Detect which cell encompasses the target text, then output its (X, Y) center coordinate. 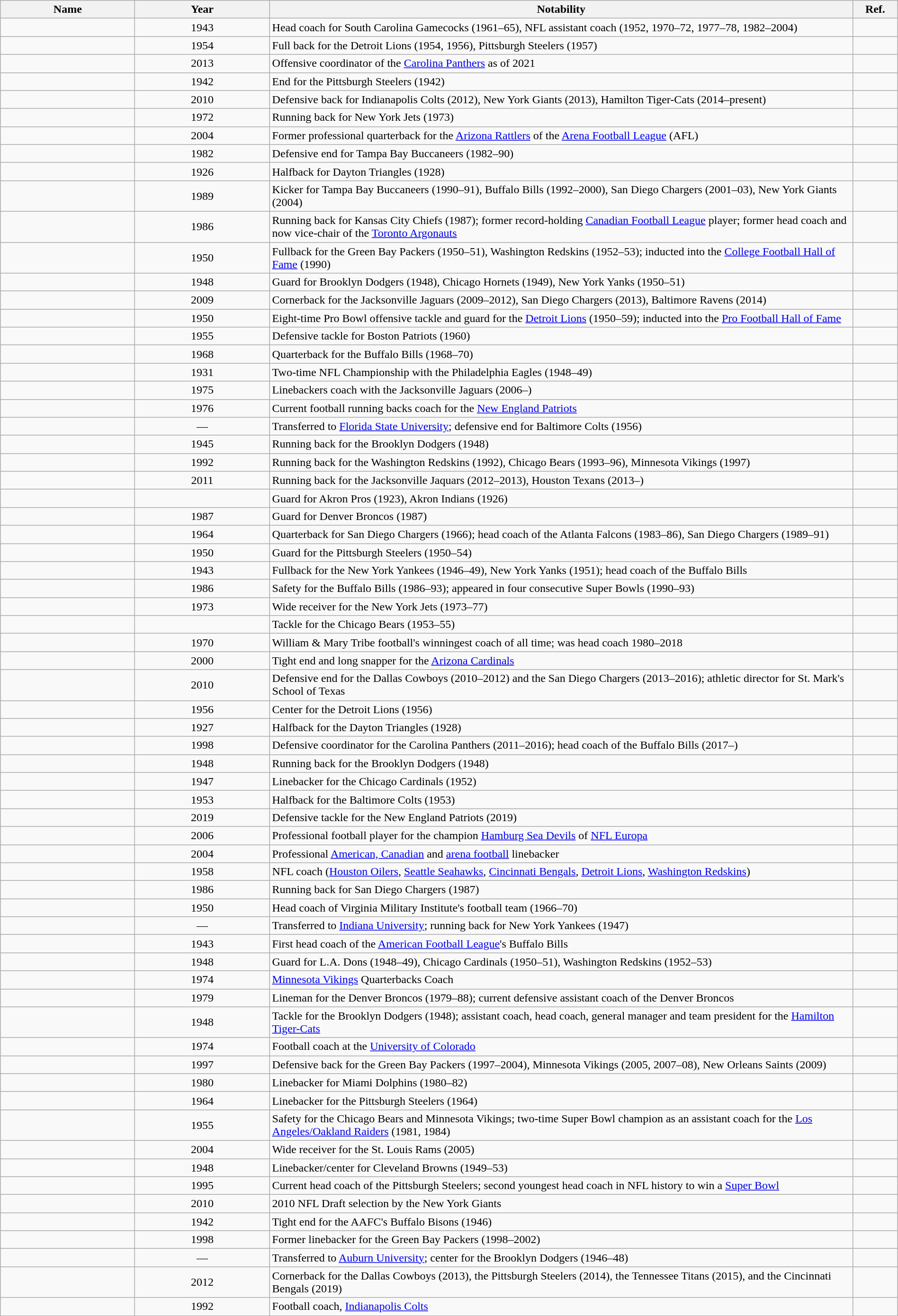
Two-time NFL Championship with the Philadelphia Eagles (1948–49) (561, 372)
1976 (202, 408)
Guard for Denver Broncos (1987) (561, 516)
Transferred to Auburn University; center for the Brooklyn Dodgers (1946–48) (561, 1258)
Head coach for South Carolina Gamecocks (1961–65), NFL assistant coach (1952, 1970–72, 1977–78, 1982–2004) (561, 27)
Running back for San Diego Chargers (1987) (561, 890)
1947 (202, 781)
1953 (202, 799)
Head coach of Virginia Military Institute's football team (1966–70) (561, 908)
Cornerback for the Dallas Cowboys (2013), the Pittsburgh Steelers (2014), the Tennessee Titans (2015), and the Cincinnati Bengals (2019) (561, 1282)
Halfback for the Baltimore Colts (1953) (561, 799)
Transferred to Indiana University; running back for New York Yankees (1947) (561, 926)
Name (68, 9)
End for the Pittsburgh Steelers (1942) (561, 81)
1975 (202, 390)
Running back for New York Jets (1973) (561, 117)
Running back for the Jacksonville Jaquars (2012–2013), Houston Texans (2013–) (561, 480)
1972 (202, 117)
Notability (561, 9)
1980 (202, 1083)
Tackle for the Chicago Bears (1953–55) (561, 625)
Minnesota Vikings Quarterbacks Coach (561, 980)
Kicker for Tampa Bay Buccaneers (1990–91), Buffalo Bills (1992–2000), San Diego Chargers (2001–03), New York Giants (2004) (561, 196)
William & Mary Tribe football's winningest coach of all time; was head coach 1980–2018 (561, 643)
Eight-time Pro Bowl offensive tackle and guard for the Detroit Lions (1950–59); inducted into the Pro Football Hall of Fame (561, 318)
1987 (202, 516)
1954 (202, 45)
First head coach of the American Football League's Buffalo Bills (561, 944)
1956 (202, 709)
1979 (202, 998)
Fullback for the Green Bay Packers (1950–51), Washington Redskins (1952–53); inducted into the College Football Hall of Fame (1990) (561, 258)
Center for the Detroit Lions (1956) (561, 709)
Professional football player for the champion Hamburg Sea Devils of NFL Europa (561, 835)
2006 (202, 835)
Tackle for the Brooklyn Dodgers (1948); assistant coach, head coach, general manager and team president for the Hamilton Tiger-Cats (561, 1022)
Current head coach of the Pittsburgh Steelers; second youngest head coach in NFL history to win a Super Bowl (561, 1186)
Defensive coordinator for the Carolina Panthers (2011–2016); head coach of the Buffalo Bills (2017–) (561, 745)
Quarterback for the Buffalo Bills (1968–70) (561, 354)
Defensive back for the Green Bay Packers (1997–2004), Minnesota Vikings (2005, 2007–08), New Orleans Saints (2009) (561, 1065)
Halfback for the Dayton Triangles (1928) (561, 727)
Lineman for the Denver Broncos (1979–88); current defensive assistant coach of the Denver Broncos (561, 998)
2009 (202, 300)
Guard for Brooklyn Dodgers (1948), Chicago Hornets (1949), New York Yanks (1950–51) (561, 282)
Ref. (875, 9)
Linebacker for the Pittsburgh Steelers (1964) (561, 1101)
Guard for the Pittsburgh Steelers (1950–54) (561, 553)
Full back for the Detroit Lions (1954, 1956), Pittsburgh Steelers (1957) (561, 45)
1997 (202, 1065)
1931 (202, 372)
1973 (202, 607)
1995 (202, 1186)
Football coach, Indianapolis Colts (561, 1307)
Football coach at the University of Colorado (561, 1047)
Tight end and long snapper for the Arizona Cardinals (561, 661)
Defensive tackle for the New England Patriots (2019) (561, 817)
Linebacker for Miami Dolphins (1980–82) (561, 1083)
1926 (202, 171)
Year (202, 9)
Professional American, Canadian and arena football linebacker (561, 854)
2019 (202, 817)
2000 (202, 661)
Linebackers coach with the Jacksonville Jaguars (2006–) (561, 390)
Safety for the Buffalo Bills (1986–93); appeared in four consecutive Super Bowls (1990–93) (561, 589)
Offensive coordinator of the Carolina Panthers as of 2021 (561, 63)
Quarterback for San Diego Chargers (1966); head coach of the Atlanta Falcons (1983–86), San Diego Chargers (1989–91) (561, 534)
Former professional quarterback for the Arizona Rattlers of the Arena Football League (AFL) (561, 135)
2013 (202, 63)
Wide receiver for the St. Louis Rams (2005) (561, 1149)
1970 (202, 643)
Guard for Akron Pros (1923), Akron Indians (1926) (561, 498)
Linebacker for the Chicago Cardinals (1952) (561, 781)
Defensive end for the Dallas Cowboys (2010–2012) and the San Diego Chargers (2013–2016); athletic director for St. Mark's School of Texas (561, 685)
Running back for the Washington Redskins (1992), Chicago Bears (1993–96), Minnesota Vikings (1997) (561, 462)
NFL coach (Houston Oilers, Seattle Seahawks, Cincinnati Bengals, Detroit Lions, Washington Redskins) (561, 872)
Defensive tackle for Boston Patriots (1960) (561, 336)
2011 (202, 480)
Halfback for Dayton Triangles (1928) (561, 171)
Transferred to Florida State University; defensive end for Baltimore Colts (1956) (561, 426)
Wide receiver for the New York Jets (1973–77) (561, 607)
1958 (202, 872)
Guard for L.A. Dons (1948–49), Chicago Cardinals (1950–51), Washington Redskins (1952–53) (561, 962)
Fullback for the New York Yankees (1946–49), New York Yanks (1951); head coach of the Buffalo Bills (561, 571)
Defensive back for Indianapolis Colts (2012), New York Giants (2013), Hamilton Tiger-Cats (2014–present) (561, 99)
Defensive end for Tampa Bay Buccaneers (1982–90) (561, 153)
Tight end for the AAFC's Buffalo Bisons (1946) (561, 1222)
1927 (202, 727)
1982 (202, 153)
Cornerback for the Jacksonville Jaguars (2009–2012), San Diego Chargers (2013), Baltimore Ravens (2014) (561, 300)
Current football running backs coach for the New England Patriots (561, 408)
2010 NFL Draft selection by the New York Giants (561, 1204)
1968 (202, 354)
1945 (202, 444)
2012 (202, 1282)
Former linebacker for the Green Bay Packers (1998–2002) (561, 1240)
Linebacker/center for Cleveland Browns (1949–53) (561, 1167)
1989 (202, 196)
